Locate the cell with the specified text and output its (x, y) center coordinate. 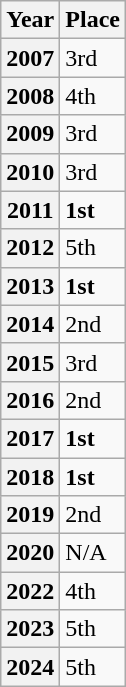
2022 (30, 591)
2016 (30, 400)
2023 (30, 629)
2012 (30, 248)
2019 (30, 515)
2015 (30, 362)
2011 (30, 210)
2009 (30, 134)
2018 (30, 477)
Place (93, 20)
2007 (30, 58)
2017 (30, 438)
N/A (93, 553)
2008 (30, 96)
2013 (30, 286)
Year (30, 20)
2020 (30, 553)
2014 (30, 324)
2010 (30, 172)
2024 (30, 667)
